Locate the cell with the specified text and output its [x, y] center coordinate. 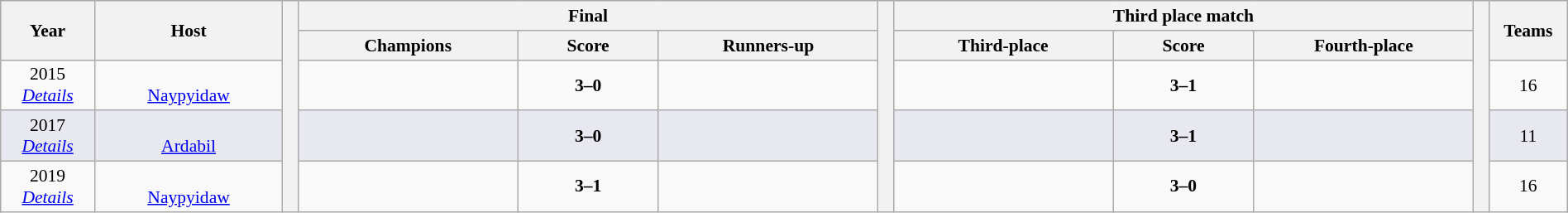
2019Details [48, 187]
Champions [409, 46]
Fourth-place [1363, 46]
Host [189, 30]
Third place match [1184, 16]
Ardabil [189, 136]
Teams [1528, 30]
2017Details [48, 136]
Final [589, 16]
2015Details [48, 85]
Third-place [1004, 46]
Runners-up [767, 46]
Year [48, 30]
11 [1528, 136]
